For the text-containing cell, return its midpoint in [X, Y] coordinate format. 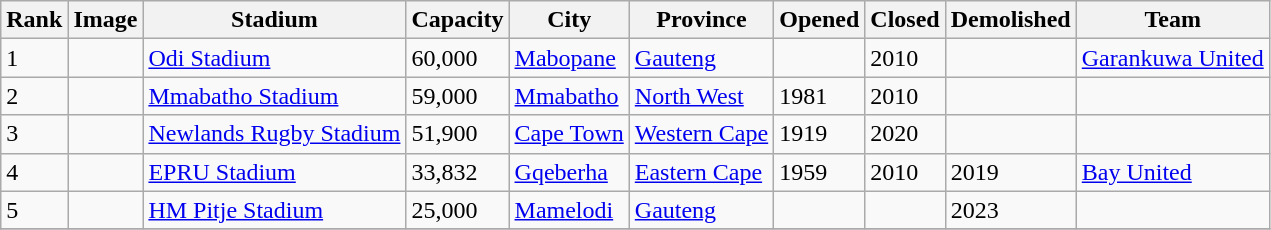
Garankuwa United [1172, 58]
Newlands Rugby Stadium [274, 134]
EPRU Stadium [274, 172]
25,000 [458, 210]
Bay United [1172, 172]
Odi Stadium [274, 58]
1 [34, 58]
City [569, 20]
2020 [905, 134]
1981 [820, 96]
1959 [820, 172]
HM Pitje Stadium [274, 210]
Closed [905, 20]
North West [701, 96]
Mamelodi [569, 210]
2023 [1010, 210]
60,000 [458, 58]
Image [106, 20]
51,900 [458, 134]
Demolished [1010, 20]
4 [34, 172]
Capacity [458, 20]
1919 [820, 134]
Mmabatho Stadium [274, 96]
Rank [34, 20]
Province [701, 20]
3 [34, 134]
Opened [820, 20]
59,000 [458, 96]
2019 [1010, 172]
Mabopane [569, 58]
Eastern Cape [701, 172]
Mmabatho [569, 96]
Stadium [274, 20]
Western Cape [701, 134]
Gqeberha [569, 172]
33,832 [458, 172]
5 [34, 210]
2 [34, 96]
Cape Town [569, 134]
Team [1172, 20]
